Find where the given text appears and provide that cell's center as (x, y) coordinate. 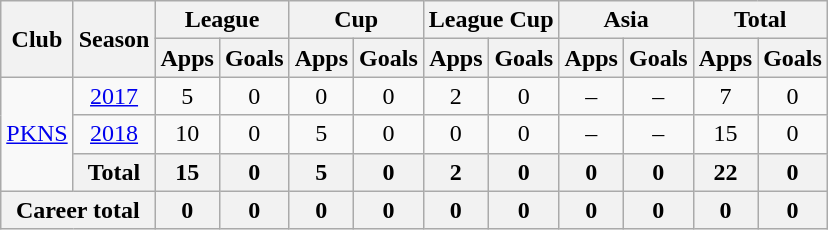
League (222, 20)
2018 (114, 134)
PKNS (37, 134)
Asia (626, 20)
Career total (78, 210)
Season (114, 39)
League Cup (491, 20)
Cup (356, 20)
7 (725, 96)
22 (725, 172)
10 (187, 134)
Club (37, 39)
2017 (114, 96)
